Scan for the cell matching the given text and deliver its [X, Y] coordinate at center. 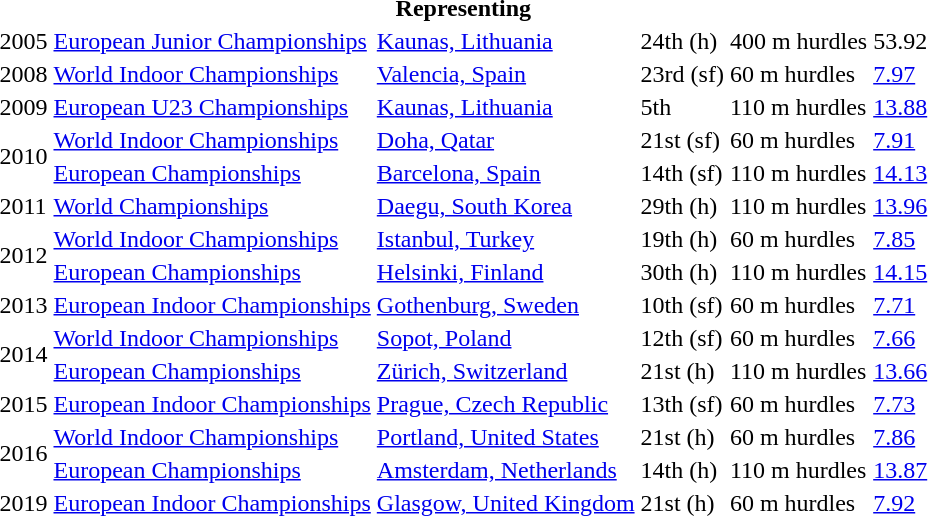
Zürich, Switzerland [506, 371]
Portland, United States [506, 437]
Doha, Qatar [506, 140]
5th [682, 107]
24th (h) [682, 41]
Valencia, Spain [506, 74]
World Championships [212, 206]
23rd (sf) [682, 74]
Prague, Czech Republic [506, 404]
13th (sf) [682, 404]
14th (sf) [682, 173]
30th (h) [682, 272]
21st (sf) [682, 140]
European U23 Championships [212, 107]
European Junior Championships [212, 41]
Daegu, South Korea [506, 206]
Amsterdam, Netherlands [506, 470]
14th (h) [682, 470]
Sopot, Poland [506, 338]
Gothenburg, Sweden [506, 305]
Istanbul, Turkey [506, 239]
10th (sf) [682, 305]
400 m hurdles [798, 41]
29th (h) [682, 206]
Barcelona, Spain [506, 173]
19th (h) [682, 239]
12th (sf) [682, 338]
Helsinki, Finland [506, 272]
